Pinpoint the cell where the given text exists, returning its [X, Y] midpoint coordinate. 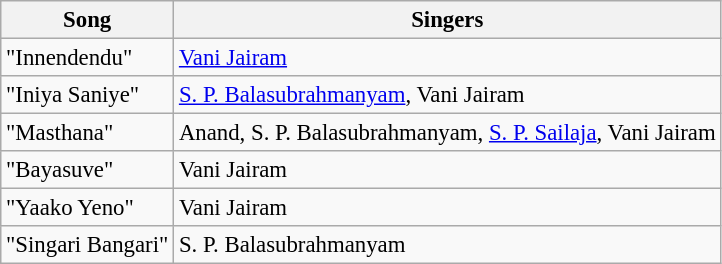
S. P. Balasubrahmanyam [448, 245]
"Bayasuve" [88, 170]
"Iniya Saniye" [88, 95]
Anand, S. P. Balasubrahmanyam, S. P. Sailaja, Vani Jairam [448, 133]
"Singari Bangari" [88, 245]
Song [88, 20]
S. P. Balasubrahmanyam, Vani Jairam [448, 95]
Singers [448, 20]
"Masthana" [88, 133]
"Innendendu" [88, 58]
"Yaako Yeno" [88, 208]
